Return the (x, y) coordinate for the center point of the cell that contains the specified text.  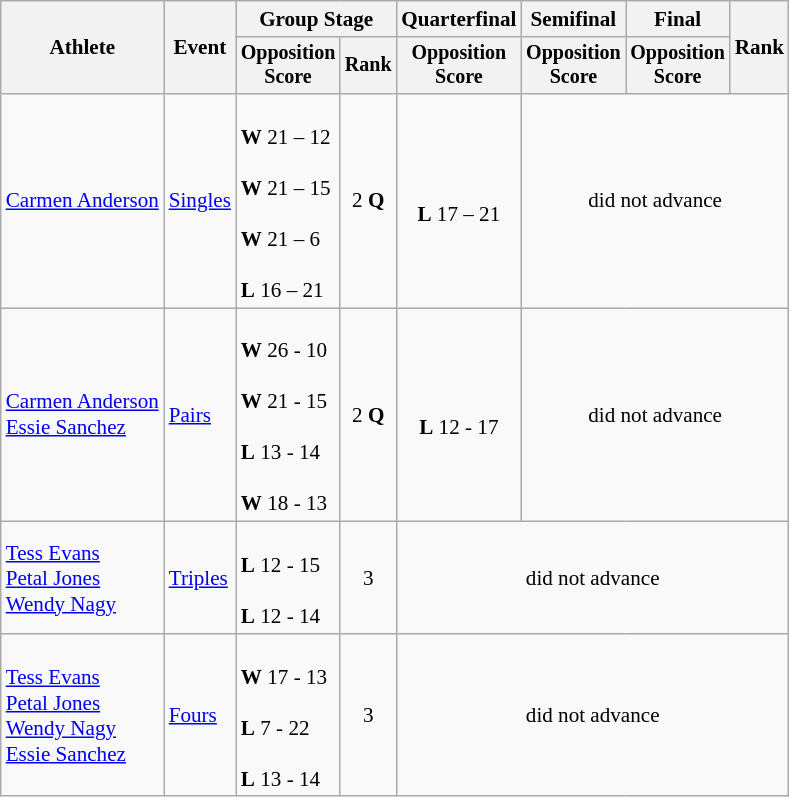
L 12 - 17 (458, 415)
L 17 – 21 (458, 201)
L 12 - 15L 12 - 14 (288, 578)
Quarterfinal (458, 18)
W 21 – 12W 21 – 15W 21 – 6L 16 – 21 (288, 201)
W 17 - 13L 7 - 22L 13 - 14 (288, 716)
Carmen Anderson (82, 201)
Pairs (200, 415)
Fours (200, 716)
Carmen AndersonEssie Sanchez (82, 415)
Singles (200, 201)
Event (200, 48)
Group Stage (316, 18)
W 26 - 10W 21 - 15L 13 - 14W 18 - 13 (288, 415)
Semifinal (573, 18)
Tess EvansPetal JonesWendy Nagy (82, 578)
Final (678, 18)
Triples (200, 578)
Athlete (82, 48)
Tess EvansPetal JonesWendy NagyEssie Sanchez (82, 716)
